Scan for the cell matching the given text and deliver its (x, y) coordinate at center. 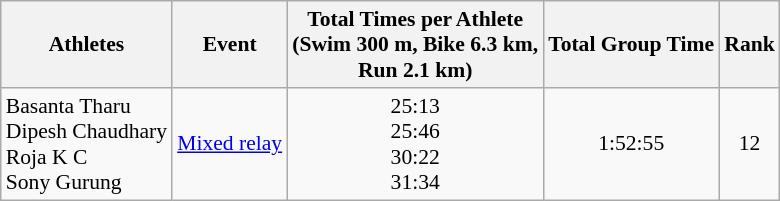
Total Times per Athlete(Swim 300 m, Bike 6.3 km, Run 2.1 km) (415, 44)
Athletes (86, 44)
12 (750, 144)
Event (230, 44)
Rank (750, 44)
Basanta TharuDipesh ChaudharyRoja K CSony Gurung (86, 144)
25:1325:4630:2231:34 (415, 144)
Mixed relay (230, 144)
1:52:55 (631, 144)
Total Group Time (631, 44)
